Capture the cell that displays the provided text and extract its (x, y) central coordinate. 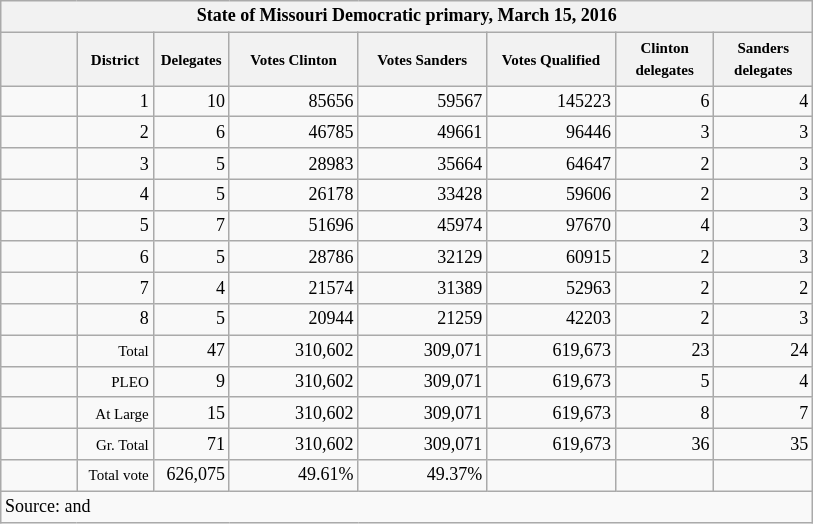
Total vote (115, 476)
35664 (422, 164)
32129 (422, 256)
71 (191, 444)
Votes Clinton (294, 59)
42203 (552, 320)
45974 (422, 226)
46785 (294, 132)
97670 (552, 226)
Source: and (407, 506)
24 (764, 350)
47 (191, 350)
60915 (552, 256)
33428 (422, 194)
Sanders delegates (764, 59)
PLEO (115, 382)
145223 (552, 102)
31389 (422, 288)
State of Missouri Democratic primary, March 15, 2016 (407, 16)
10 (191, 102)
15 (191, 412)
1 (115, 102)
Clinton delegates (664, 59)
28983 (294, 164)
23 (664, 350)
28786 (294, 256)
49661 (422, 132)
64647 (552, 164)
85656 (294, 102)
49.37% (422, 476)
51696 (294, 226)
20944 (294, 320)
626,075 (191, 476)
59567 (422, 102)
Gr. Total (115, 444)
49.61% (294, 476)
26178 (294, 194)
District (115, 59)
36 (664, 444)
35 (764, 444)
Total (115, 350)
21574 (294, 288)
Delegates (191, 59)
Votes Sanders (422, 59)
At Large (115, 412)
52963 (552, 288)
9 (191, 382)
Votes Qualified (552, 59)
21259 (422, 320)
59606 (552, 194)
96446 (552, 132)
